Extract the (x, y) coordinate from the center of the cell holding the provided text.  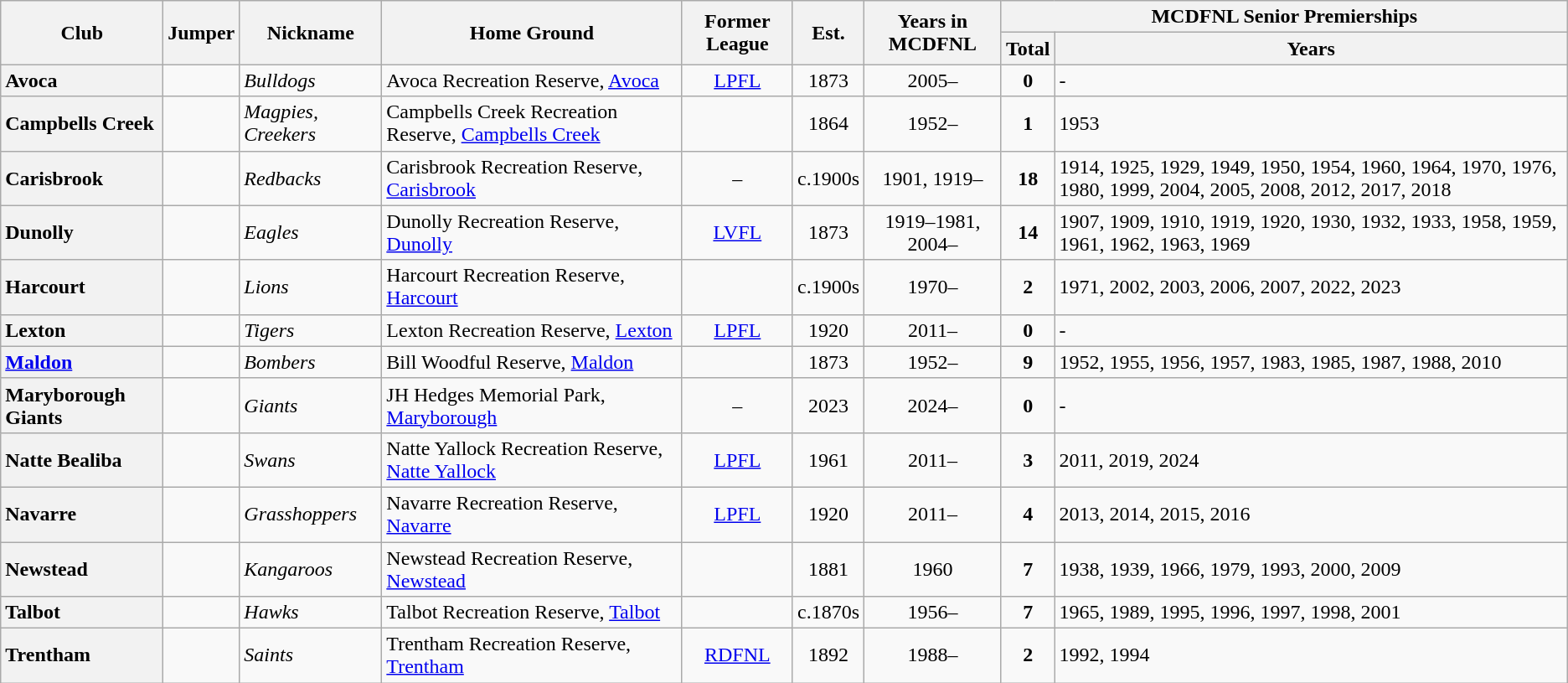
2013, 2014, 2015, 2016 (1311, 515)
Natte Yallock Recreation Reserve, Natte Yallock (532, 459)
Maldon (82, 362)
Hawks (311, 613)
14 (1028, 233)
Years (1311, 49)
Kangaroos (311, 568)
18 (1028, 178)
1992, 1994 (1311, 655)
1956– (933, 613)
Magpies, Creekers (311, 124)
1914, 1925, 1929, 1949, 1950, 1954, 1960, 1964, 1970, 1976, 1980, 1999, 2004, 2005, 2008, 2012, 2017, 2018 (1311, 178)
Former League (737, 33)
1864 (828, 124)
Carisbrook (82, 178)
1971, 2002, 2003, 2006, 2007, 2022, 2023 (1311, 287)
Saints (311, 655)
9 (1028, 362)
LVFL (737, 233)
1953 (1311, 124)
1965, 1989, 1995, 1996, 1997, 1998, 2001 (1311, 613)
1907, 1909, 1910, 1919, 1920, 1930, 1932, 1933, 1958, 1959, 1961, 1962, 1963, 1969 (1311, 233)
1901, 1919– (933, 178)
Swans (311, 459)
Trentham (82, 655)
Years in MCDFNL (933, 33)
Lions (311, 287)
1970– (933, 287)
Bombers (311, 362)
Total (1028, 49)
JH Hedges Memorial Park, Maryborough (532, 406)
Lexton (82, 330)
Campbells Creek (82, 124)
Campbells Creek Recreation Reserve, Campbells Creek (532, 124)
Avoca (82, 80)
3 (1028, 459)
1961 (828, 459)
1892 (828, 655)
Redbacks (311, 178)
Trentham Recreation Reserve, Trentham (532, 655)
1988– (933, 655)
Club (82, 33)
MCDFNL Senior Premierships (1284, 17)
Navarre (82, 515)
Dunolly Recreation Reserve, Dunolly (532, 233)
Newstead (82, 568)
Navarre Recreation Reserve, Navarre (532, 515)
Carisbrook Recreation Reserve, Carisbrook (532, 178)
2024– (933, 406)
c.1870s (828, 613)
4 (1028, 515)
Maryborough Giants (82, 406)
2005– (933, 80)
Nickname (311, 33)
Bulldogs (311, 80)
Eagles (311, 233)
1 (1028, 124)
RDFNL (737, 655)
Newstead Recreation Reserve, Newstead (532, 568)
Est. (828, 33)
Talbot Recreation Reserve, Talbot (532, 613)
Harcourt (82, 287)
2011, 2019, 2024 (1311, 459)
Dunolly (82, 233)
Natte Bealiba (82, 459)
1938, 1939, 1966, 1979, 1993, 2000, 2009 (1311, 568)
Avoca Recreation Reserve, Avoca (532, 80)
1881 (828, 568)
Lexton Recreation Reserve, Lexton (532, 330)
Harcourt Recreation Reserve, Harcourt (532, 287)
1960 (933, 568)
Giants (311, 406)
1919–1981, 2004– (933, 233)
Talbot (82, 613)
Home Ground (532, 33)
Bill Woodful Reserve, Maldon (532, 362)
Grasshoppers (311, 515)
1952, 1955, 1956, 1957, 1983, 1985, 1987, 1988, 2010 (1311, 362)
Tigers (311, 330)
2023 (828, 406)
Jumper (201, 33)
